Return [X, Y] of the center of cell containing provided text 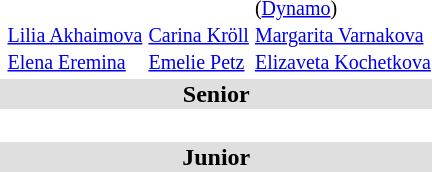
Senior [216, 94]
Junior [216, 157]
